Output the (X, Y) coordinate of the center of the cell containing the given text.  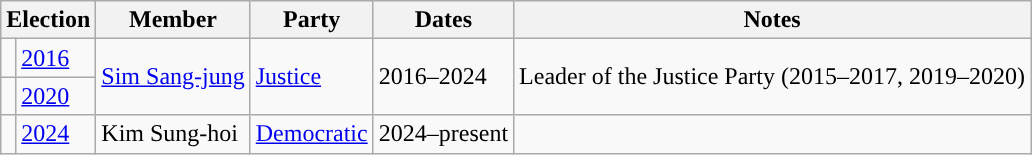
Kim Sung-hoi (173, 134)
2016–2024 (443, 77)
Notes (772, 20)
Leader of the Justice Party (2015–2017, 2019–2020) (772, 77)
Election (48, 20)
Justice (312, 77)
Party (312, 20)
2016 (56, 58)
Sim Sang-jung (173, 77)
Member (173, 20)
Democratic (312, 134)
Dates (443, 20)
2020 (56, 96)
2024–present (443, 134)
2024 (56, 134)
